Scan for the cell matching the given text and deliver its [X, Y] coordinate at center. 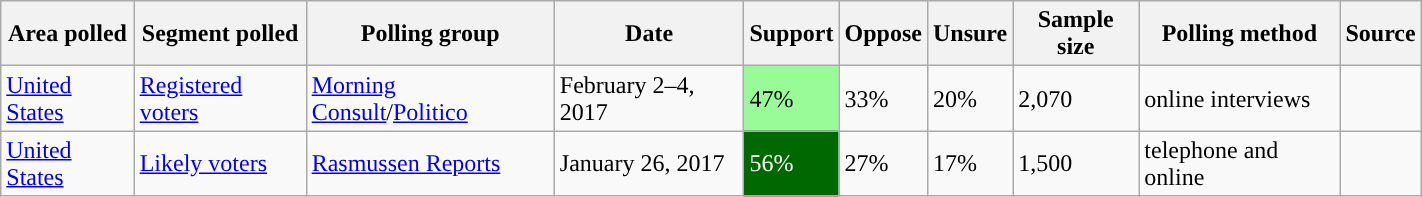
Rasmussen Reports [430, 164]
online interviews [1240, 98]
Oppose [883, 34]
17% [970, 164]
January 26, 2017 [649, 164]
Sample size [1076, 34]
Polling group [430, 34]
Unsure [970, 34]
47% [792, 98]
Registered voters [220, 98]
Polling method [1240, 34]
Segment polled [220, 34]
telephone and online [1240, 164]
February 2–4, 2017 [649, 98]
27% [883, 164]
Area polled [68, 34]
33% [883, 98]
20% [970, 98]
1,500 [1076, 164]
Source [1380, 34]
Morning Consult/Politico [430, 98]
Date [649, 34]
2,070 [1076, 98]
56% [792, 164]
Support [792, 34]
Likely voters [220, 164]
